Determine the [x, y] coordinate at the center of the cell enclosing the given text.  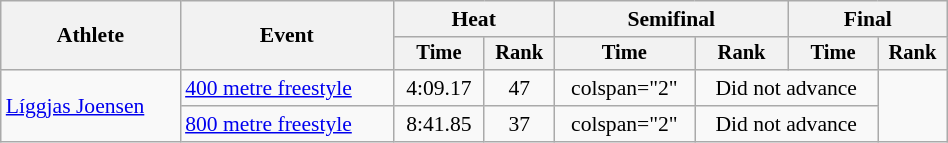
8:41.85 [438, 124]
37 [518, 124]
Event [286, 36]
Athlete [90, 36]
Heat [474, 19]
4:09.17 [438, 88]
800 metre freestyle [286, 124]
Líggjas Joensen [90, 106]
Semifinal [671, 19]
47 [518, 88]
400 metre freestyle [286, 88]
Final [868, 19]
